Return [X, Y] of the center of cell containing provided text 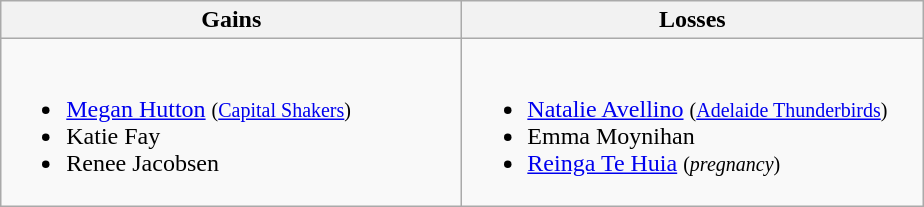
Gains [232, 20]
Natalie Avellino (Adelaide Thunderbirds)Emma MoynihanReinga Te Huia (pregnancy) [692, 122]
Losses [692, 20]
Megan Hutton (Capital Shakers)Katie FayRenee Jacobsen [232, 122]
